Pinpoint the cell where the given text exists, returning its [x, y] midpoint coordinate. 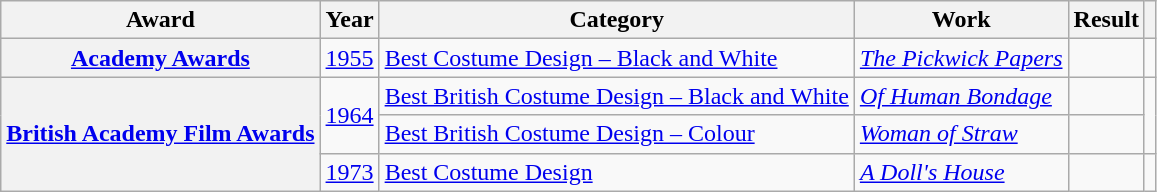
A Doll's House [961, 172]
The Pickwick Papers [961, 58]
Best Costume Design – Black and White [616, 58]
1955 [350, 58]
Work [961, 20]
Woman of Straw [961, 134]
Best British Costume Design – Black and White [616, 96]
Year [350, 20]
Best Costume Design [616, 172]
Of Human Bondage [961, 96]
Category [616, 20]
Award [160, 20]
Result [1106, 20]
Best British Costume Design – Colour [616, 134]
British Academy Film Awards [160, 134]
1964 [350, 115]
1973 [350, 172]
Academy Awards [160, 58]
